Detect which cell encompasses the target text, then output its [x, y] center coordinate. 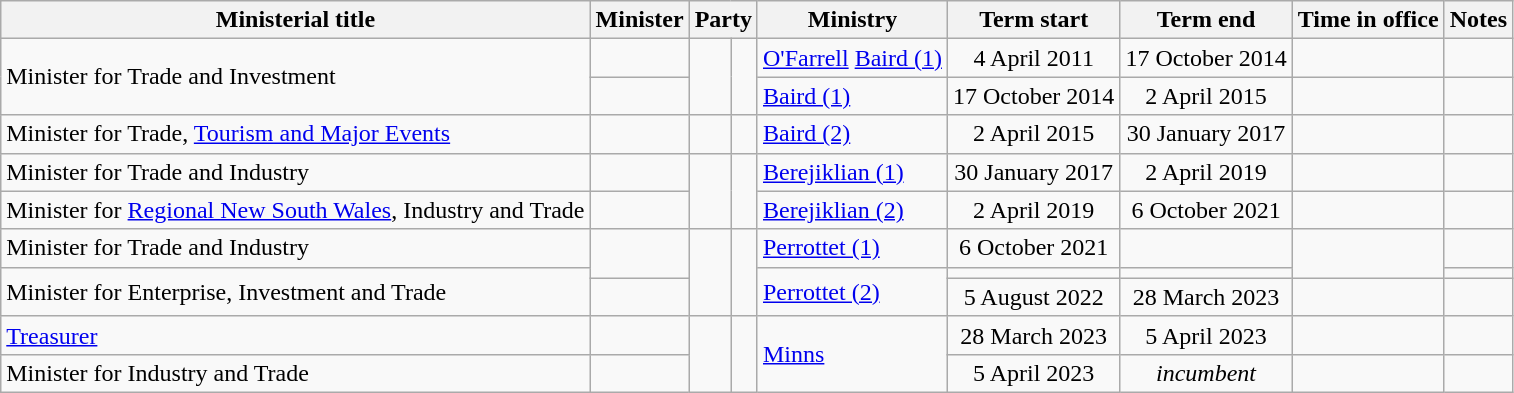
O'Farrell Baird (1) [852, 58]
Minister [640, 20]
Baird (1) [852, 96]
Berejiklian (1) [852, 172]
Minister for Industry and Trade [296, 373]
Term start [1033, 20]
Ministry [852, 20]
Minister for Trade, Tourism and Major Events [296, 134]
Time in office [1368, 20]
Minns [852, 354]
Notes [1478, 20]
Minister for Trade and Investment [296, 77]
Party [723, 20]
Minister for Enterprise, Investment and Trade [296, 292]
Perrottet (2) [852, 292]
Minister for Regional New South Wales, Industry and Trade [296, 210]
5 August 2022 [1033, 297]
Baird (2) [852, 134]
Term end [1206, 20]
Treasurer [296, 335]
Berejiklian (2) [852, 210]
incumbent [1206, 373]
Ministerial title [296, 20]
Perrottet (1) [852, 248]
4 April 2011 [1033, 58]
